Return (x, y) of the center of cell containing provided text 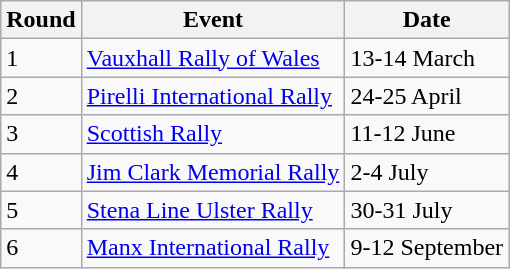
Stena Line Ulster Rally (213, 210)
13-14 March (427, 58)
1 (41, 58)
9-12 September (427, 248)
5 (41, 210)
24-25 April (427, 96)
Round (41, 20)
Jim Clark Memorial Rally (213, 172)
4 (41, 172)
Scottish Rally (213, 134)
Manx International Rally (213, 248)
11-12 June (427, 134)
2 (41, 96)
Vauxhall Rally of Wales (213, 58)
3 (41, 134)
2-4 July (427, 172)
6 (41, 248)
Event (213, 20)
Pirelli International Rally (213, 96)
30-31 July (427, 210)
Date (427, 20)
